Locate the cell with the specified text and output its [X, Y] center coordinate. 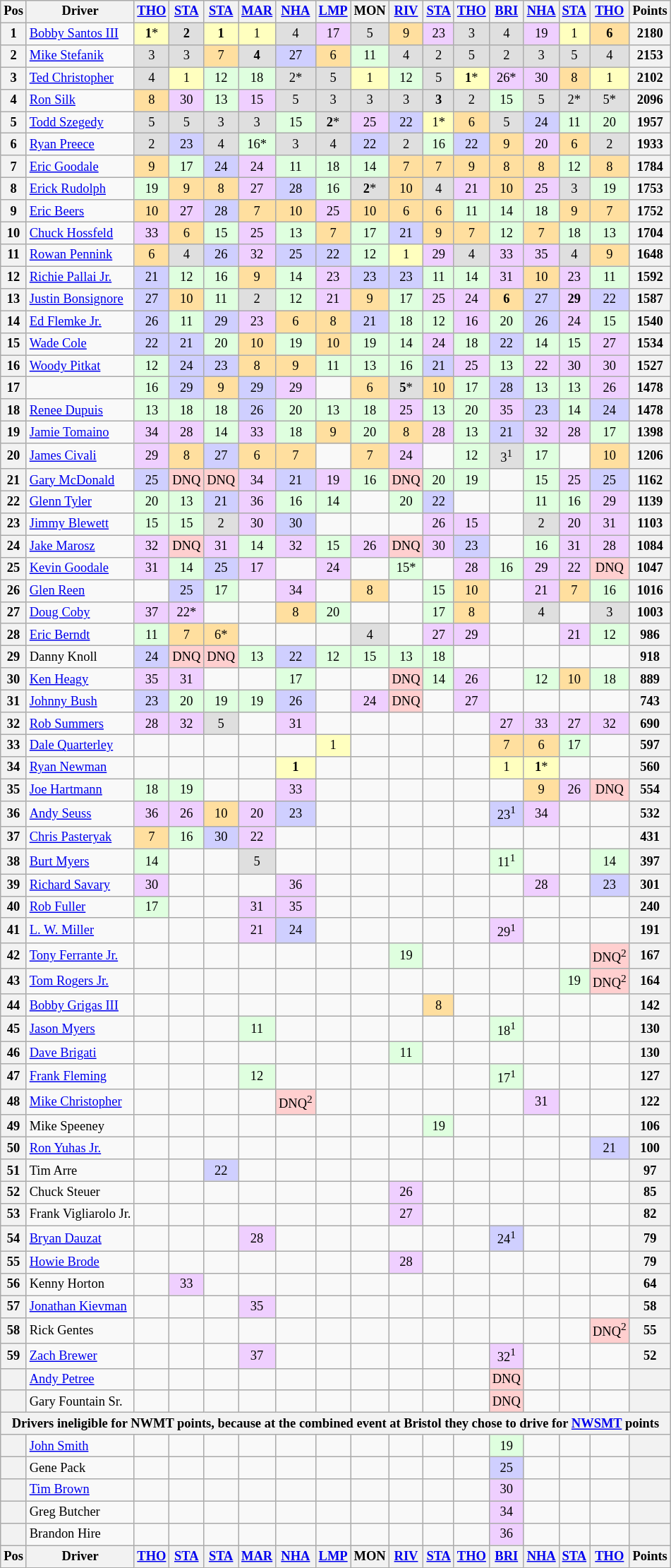
Rowan Pennink [80, 256]
Bryan Dauzat [80, 1238]
167 [650, 957]
44 [14, 1005]
Brandon Hire [80, 1535]
Erick Rudolph [80, 189]
301 [650, 885]
142 [650, 1005]
1648 [650, 256]
181 [507, 1029]
Tim Arre [80, 1171]
Mike Christopher [80, 1102]
Jimmy Blewett [80, 524]
2153 [650, 56]
1957 [650, 123]
Tom Rogers Jr. [80, 982]
Bobby Santos III [80, 34]
51 [14, 1171]
597 [650, 746]
49 [14, 1125]
111 [507, 861]
Johnny Bush [80, 702]
40 [14, 906]
Ron Silk [80, 100]
Ted Christopher [80, 78]
Rob Fuller [80, 906]
1398 [650, 432]
171 [507, 1077]
Howie Brode [80, 1262]
Eric Goodale [80, 167]
Ryan Newman [80, 768]
43 [14, 982]
6* [222, 635]
Kevin Goodale [80, 569]
48 [14, 1102]
1933 [650, 144]
James Civali [80, 456]
191 [650, 931]
986 [650, 635]
57 [14, 1306]
Kenny Horton [80, 1285]
Ken Heagy [80, 679]
1704 [650, 233]
Eric Beers [80, 210]
Ed Flemke Jr. [80, 322]
1784 [650, 167]
Bobby Grigas III [80, 1005]
164 [650, 982]
431 [650, 837]
Chris Pasteryak [80, 837]
1162 [650, 480]
Danny Knoll [80, 657]
Drivers ineligible for NWMT points, because at the combined event at Bristol they chose to drive for NWSMT points [336, 1423]
1753 [650, 189]
Zach Brewer [80, 1355]
Tim Brown [80, 1490]
Jamie Tomaino [80, 432]
Gene Pack [80, 1468]
Frank Vigliarolo Jr. [80, 1214]
Chuck Steuer [80, 1193]
1003 [650, 613]
Doug Coby [80, 613]
122 [650, 1102]
918 [650, 657]
15* [406, 569]
1047 [650, 569]
Dale Quarterley [80, 746]
John Smith [80, 1446]
Jason Myers [80, 1029]
1587 [650, 299]
Woody Pitkat [80, 366]
Tony Ferrante Jr. [80, 957]
22* [186, 613]
240 [650, 906]
39 [14, 885]
Chuck Hossfeld [80, 233]
16* [257, 144]
241 [507, 1238]
41 [14, 931]
231 [507, 814]
82 [650, 1214]
Andy Petree [80, 1380]
Dave Brigati [80, 1053]
321 [507, 1355]
Jonathan Kievman [80, 1306]
Glen Reen [80, 590]
1016 [650, 590]
47 [14, 1077]
Wade Cole [80, 343]
56 [14, 1285]
1084 [650, 546]
Gary Fountain Sr. [80, 1402]
Glenn Tyler [80, 503]
Jake Marosz [80, 546]
291 [507, 931]
Mike Speeney [80, 1125]
1752 [650, 210]
Joe Hartmann [80, 789]
2180 [650, 34]
45 [14, 1029]
Eric Berndt [80, 635]
397 [650, 861]
Mike Stefanik [80, 56]
46 [14, 1053]
Todd Szegedy [80, 123]
554 [650, 789]
38 [14, 861]
690 [650, 723]
1592 [650, 277]
50 [14, 1148]
Justin Bonsignore [80, 299]
889 [650, 679]
26* [507, 78]
1139 [650, 503]
Andy Seuss [80, 814]
1527 [650, 366]
L. W. Miller [80, 931]
Richard Savary [80, 885]
Richie Pallai Jr. [80, 277]
42 [14, 957]
2096 [650, 100]
1534 [650, 343]
Rob Summers [80, 723]
97 [650, 1171]
1206 [650, 456]
532 [650, 814]
59 [14, 1355]
100 [650, 1148]
53 [14, 1214]
127 [650, 1077]
Renee Dupuis [80, 411]
Greg Butcher [80, 1512]
106 [650, 1125]
85 [650, 1193]
743 [650, 702]
Rick Gentes [80, 1330]
Burt Myers [80, 861]
Gary McDonald [80, 480]
Frank Fleming [80, 1077]
64 [650, 1285]
2102 [650, 78]
Ron Yuhas Jr. [80, 1148]
Ryan Preece [80, 144]
1540 [650, 322]
560 [650, 768]
1103 [650, 524]
54 [14, 1238]
